Return (X, Y) of the center of cell containing provided text 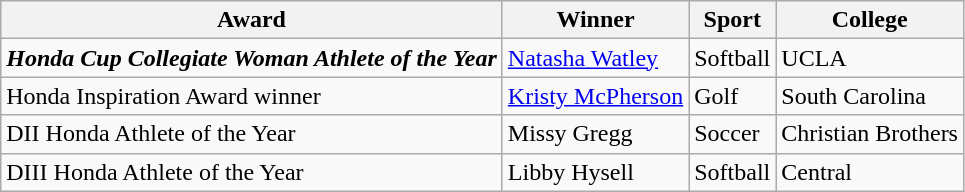
Honda Cup Collegiate Woman Athlete of the Year (252, 58)
Award (252, 20)
Central (870, 172)
Honda Inspiration Award winner (252, 96)
UCLA (870, 58)
Missy Gregg (595, 134)
DIII Honda Athlete of the Year (252, 172)
Natasha Watley (595, 58)
Christian Brothers (870, 134)
Soccer (732, 134)
Sport (732, 20)
Winner (595, 20)
South Carolina (870, 96)
College (870, 20)
Golf (732, 96)
Kristy McPherson (595, 96)
Libby Hysell (595, 172)
DII Honda Athlete of the Year (252, 134)
